Determine the (x, y) coordinate at the center of the cell enclosing the given text.  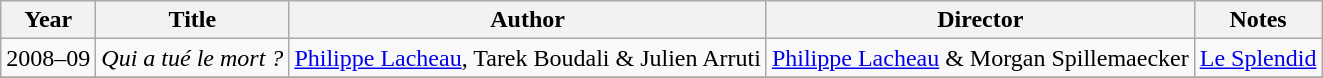
Philippe Lacheau & Morgan Spillemaecker (980, 58)
Year (48, 20)
Philippe Lacheau, Tarek Boudali & Julien Arruti (528, 58)
2008–09 (48, 58)
Title (192, 20)
Director (980, 20)
Le Splendid (1258, 58)
Author (528, 20)
Notes (1258, 20)
Qui a tué le mort ? (192, 58)
